Output the [x, y] coordinate of the center of the cell containing the given text.  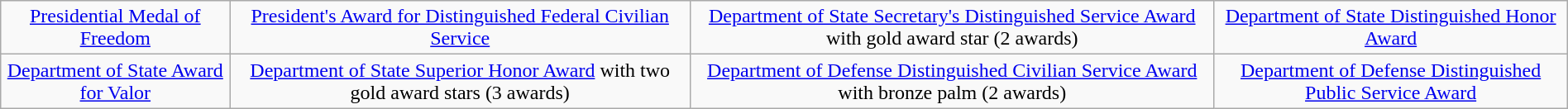
Department of Defense Distinguished Civilian Service Award with bronze palm (2 awards) [953, 81]
Department of State Award for Valor [116, 81]
Presidential Medal of Freedom [116, 28]
Department of State Superior Honor Award with two gold award stars (3 awards) [460, 81]
Department of State Secretary's Distinguished Service Award with gold award star (2 awards) [953, 28]
Department of Defense Distinguished Public Service Award [1391, 81]
Department of State Distinguished Honor Award [1391, 28]
President's Award for Distinguished Federal Civilian Service [460, 28]
